Search for the cell housing the specified text and yield its (x, y) center coordinate. 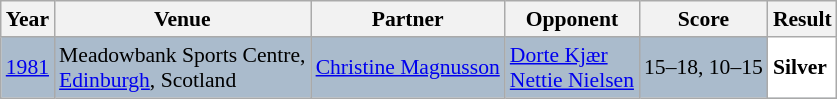
Partner (408, 19)
Venue (182, 19)
Christine Magnusson (408, 68)
15–18, 10–15 (704, 68)
Opponent (572, 19)
Result (802, 19)
Meadowbank Sports Centre,Edinburgh, Scotland (182, 68)
Score (704, 19)
Dorte Kjær Nettie Nielsen (572, 68)
1981 (28, 68)
Year (28, 19)
Silver (802, 68)
